Detect which cell encompasses the target text, then output its (X, Y) center coordinate. 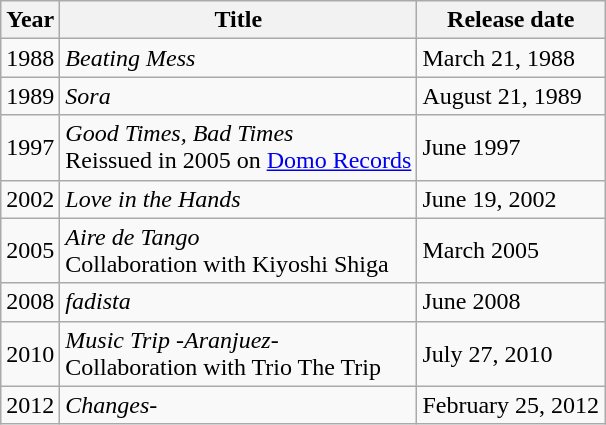
Release date (511, 20)
Music Trip -Aranjuez-Collaboration with Trio The Trip (238, 354)
2010 (30, 354)
1988 (30, 58)
Changes- (238, 405)
Sora (238, 96)
fadista (238, 302)
February 25, 2012 (511, 405)
Good Times, Bad TimesReissued in 2005 on Domo Records (238, 148)
June 19, 2002 (511, 199)
Love in the Hands (238, 199)
1989 (30, 96)
March 2005 (511, 250)
June 1997 (511, 148)
2012 (30, 405)
2002 (30, 199)
2008 (30, 302)
July 27, 2010 (511, 354)
Year (30, 20)
Aire de TangoCollaboration with Kiyoshi Shiga (238, 250)
March 21, 1988 (511, 58)
1997 (30, 148)
June 2008 (511, 302)
2005 (30, 250)
August 21, 1989 (511, 96)
Title (238, 20)
Beating Mess (238, 58)
